Scan for the cell matching the given text and deliver its (x, y) coordinate at center. 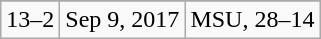
13–2 (30, 20)
MSU, 28–14 (252, 20)
Sep 9, 2017 (122, 20)
